Search for the cell housing the specified text and yield its [x, y] center coordinate. 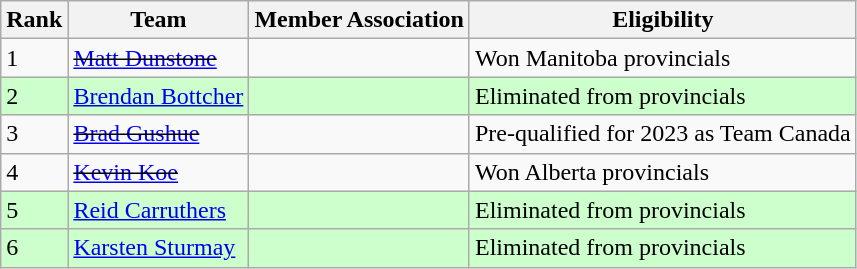
Karsten Sturmay [158, 248]
Team [158, 20]
5 [34, 210]
Member Association [360, 20]
Kevin Koe [158, 172]
Rank [34, 20]
Matt Dunstone [158, 58]
Reid Carruthers [158, 210]
Won Manitoba provincials [662, 58]
Brad Gushue [158, 134]
4 [34, 172]
2 [34, 96]
1 [34, 58]
Pre-qualified for 2023 as Team Canada [662, 134]
6 [34, 248]
3 [34, 134]
Won Alberta provincials [662, 172]
Eligibility [662, 20]
Brendan Bottcher [158, 96]
